Output the [X, Y] coordinate of the center of the cell containing the given text.  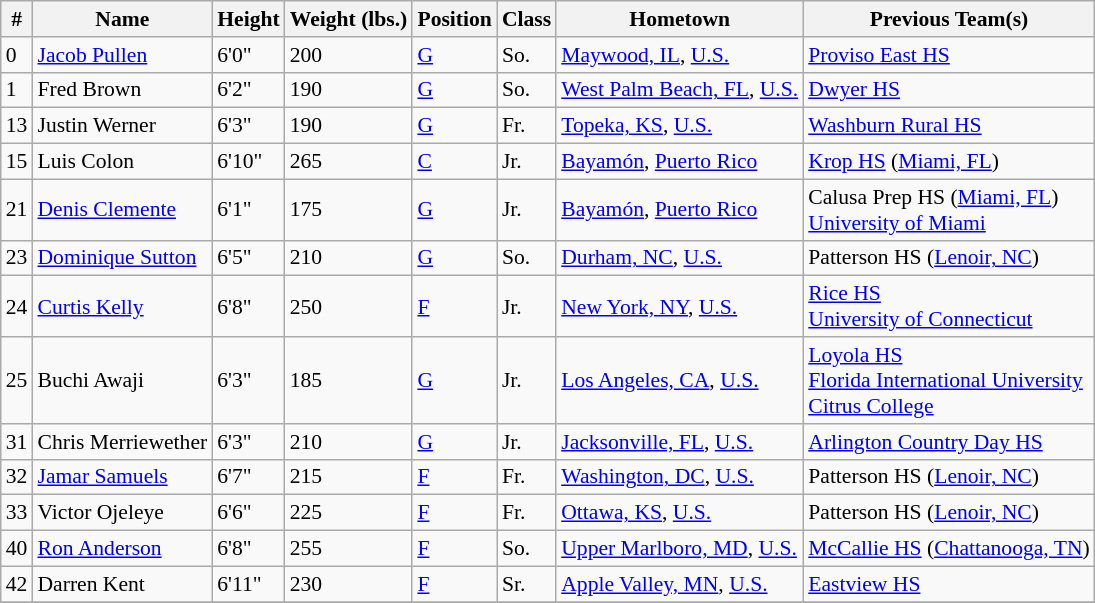
175 [349, 210]
Washington, DC, U.S. [680, 477]
Denis Clemente [122, 210]
Calusa Prep HS (Miami, FL)University of Miami [949, 210]
Loyola HSFlorida International UniversityCitrus College [949, 380]
6'7" [248, 477]
Hometown [680, 19]
Topeka, KS, U.S. [680, 126]
40 [17, 549]
Dwyer HS [949, 90]
6'11" [248, 584]
23 [17, 258]
6'6" [248, 513]
Buchi Awaji [122, 380]
Krop HS (Miami, FL) [949, 162]
Proviso East HS [949, 55]
6'1" [248, 210]
Justin Werner [122, 126]
225 [349, 513]
Sr. [526, 584]
Luis Colon [122, 162]
New York, NY, U.S. [680, 306]
Ottawa, KS, U.S. [680, 513]
215 [349, 477]
Maywood, IL, U.S. [680, 55]
Los Angeles, CA, U.S. [680, 380]
Washburn Rural HS [949, 126]
Victor Ojeleye [122, 513]
33 [17, 513]
6'0" [248, 55]
15 [17, 162]
6'5" [248, 258]
West Palm Beach, FL, U.S. [680, 90]
24 [17, 306]
Fred Brown [122, 90]
230 [349, 584]
6'2" [248, 90]
Name [122, 19]
Jacob Pullen [122, 55]
Chris Merriewether [122, 442]
Previous Team(s) [949, 19]
0 [17, 55]
21 [17, 210]
250 [349, 306]
Weight (lbs.) [349, 19]
# [17, 19]
255 [349, 549]
Upper Marlboro, MD, U.S. [680, 549]
Ron Anderson [122, 549]
McCallie HS (Chattanooga, TN) [949, 549]
31 [17, 442]
265 [349, 162]
Jacksonville, FL, U.S. [680, 442]
Rice HSUniversity of Connecticut [949, 306]
32 [17, 477]
42 [17, 584]
Class [526, 19]
13 [17, 126]
Eastview HS [949, 584]
Jamar Samuels [122, 477]
Height [248, 19]
Darren Kent [122, 584]
Arlington Country Day HS [949, 442]
Apple Valley, MN, U.S. [680, 584]
Curtis Kelly [122, 306]
200 [349, 55]
Position [454, 19]
C [454, 162]
185 [349, 380]
Dominique Sutton [122, 258]
1 [17, 90]
6'10" [248, 162]
25 [17, 380]
Durham, NC, U.S. [680, 258]
